Pinpoint the cell where the given text exists, returning its [x, y] midpoint coordinate. 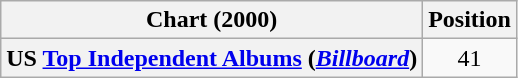
US Top Independent Albums (Billboard) [212, 58]
Position [470, 20]
41 [470, 58]
Chart (2000) [212, 20]
